From the cell containing the given text, extract its center point as (X, Y) coordinate. 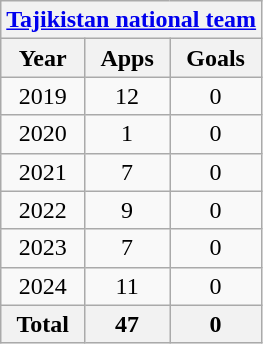
2020 (43, 134)
47 (128, 324)
Goals (216, 58)
2022 (43, 210)
Total (43, 324)
9 (128, 210)
2024 (43, 286)
Tajikistan national team (132, 20)
12 (128, 96)
2021 (43, 172)
2019 (43, 96)
11 (128, 286)
Year (43, 58)
2023 (43, 248)
Apps (128, 58)
1 (128, 134)
